Detect which cell encompasses the target text, then output its [X, Y] center coordinate. 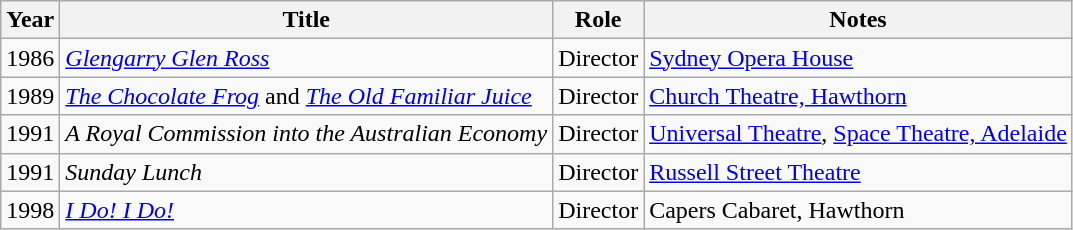
1989 [30, 96]
Role [598, 20]
Sydney Opera House [858, 58]
Russell Street Theatre [858, 172]
1986 [30, 58]
I Do! I Do! [306, 210]
Sunday Lunch [306, 172]
The Chocolate Frog and The Old Familiar Juice [306, 96]
Universal Theatre, Space Theatre, Adelaide [858, 134]
Year [30, 20]
Title [306, 20]
Church Theatre, Hawthorn [858, 96]
Glengarry Glen Ross [306, 58]
Capers Cabaret, Hawthorn [858, 210]
1998 [30, 210]
Notes [858, 20]
A Royal Commission into the Australian Economy [306, 134]
